Locate the cell with the specified text and output its [x, y] center coordinate. 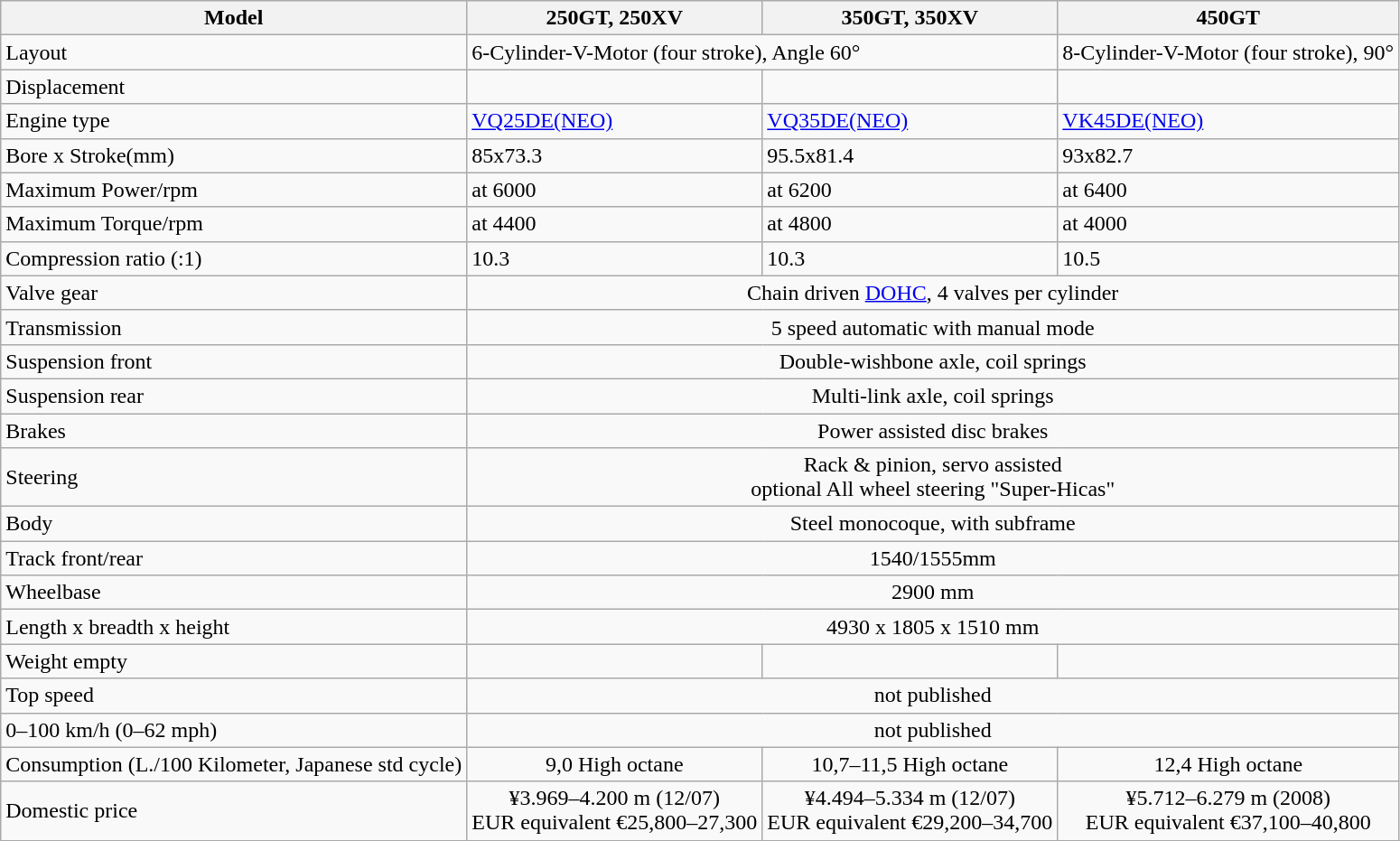
at 6000 [614, 190]
Compression ratio (:1) [234, 258]
Model [234, 18]
Top speed [234, 696]
VQ25DE(NEO) [614, 121]
Weight empty [234, 661]
Transmission [234, 327]
at 4400 [614, 224]
Consumption (L./100 Kilometer, Japanese std cycle) [234, 764]
2900 mm [933, 593]
1540/1555mm [933, 558]
12,4 High octane [1228, 764]
Track front/rear [234, 558]
Displacement [234, 87]
¥5.712–6.279 m (2008)EUR equivalent €37,100–40,800 [1228, 811]
at 6200 [910, 190]
Double-wishbone axle, coil springs [933, 361]
4930 x 1805 x 1510 mm [933, 627]
at 4800 [910, 224]
Multi-link axle, coil springs [933, 396]
Brakes [234, 431]
Valve gear [234, 293]
Bore x Stroke(mm) [234, 155]
Steering [234, 477]
Suspension rear [234, 396]
¥4.494–5.334 m (12/07)EUR equivalent €29,200–34,700 [910, 811]
85x73.3 [614, 155]
450GT [1228, 18]
VQ35DE(NEO) [910, 121]
8-Cylinder-V-Motor (four stroke), 90° [1228, 52]
250GT, 250XV [614, 18]
Wheelbase [234, 593]
at 4000 [1228, 224]
93x82.7 [1228, 155]
Power assisted disc brakes [933, 431]
10,7–11,5 High octane [910, 764]
0–100 km/h (0–62 mph) [234, 730]
9,0 High octane [614, 764]
Rack & pinion, servo assistedoptional All wheel steering "Super-Hicas" [933, 477]
6-Cylinder-V-Motor (four stroke), Angle 60° [762, 52]
10.5 [1228, 258]
Steel monocoque, with subframe [933, 524]
5 speed automatic with manual mode [933, 327]
Maximum Power/rpm [234, 190]
95.5x81.4 [910, 155]
Layout [234, 52]
VK45DE(NEO) [1228, 121]
Maximum Torque/rpm [234, 224]
Body [234, 524]
at 6400 [1228, 190]
350GT, 350XV [910, 18]
Domestic price [234, 811]
Chain driven DOHC, 4 valves per cylinder [933, 293]
Engine type [234, 121]
Length x breadth x height [234, 627]
¥3.969–4.200 m (12/07)EUR equivalent €25,800–27,300 [614, 811]
Suspension front [234, 361]
